Extract the (X, Y) coordinate from the center of the cell holding the provided text.  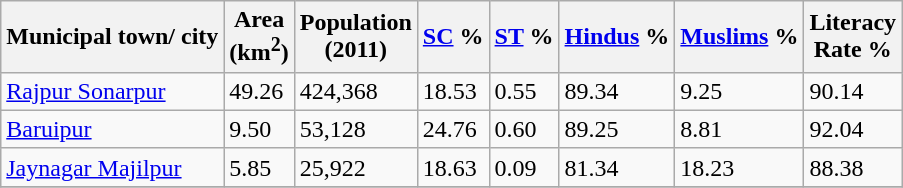
24.76 (453, 129)
Municipal town/ city (112, 37)
49.26 (259, 91)
81.34 (617, 167)
0.60 (524, 129)
18.53 (453, 91)
25,922 (356, 167)
89.34 (617, 91)
0.55 (524, 91)
Muslims % (740, 37)
ST % (524, 37)
18.63 (453, 167)
92.04 (853, 129)
5.85 (259, 167)
18.23 (740, 167)
Baruipur (112, 129)
88.38 (853, 167)
Population(2011) (356, 37)
424,368 (356, 91)
Jaynagar Majilpur (112, 167)
90.14 (853, 91)
Rajpur Sonarpur (112, 91)
89.25 (617, 129)
Literacy Rate % (853, 37)
0.09 (524, 167)
53,128 (356, 129)
SC % (453, 37)
Area(km2) (259, 37)
8.81 (740, 129)
9.25 (740, 91)
9.50 (259, 129)
Hindus % (617, 37)
